Detect which cell encompasses the target text, then output its [X, Y] center coordinate. 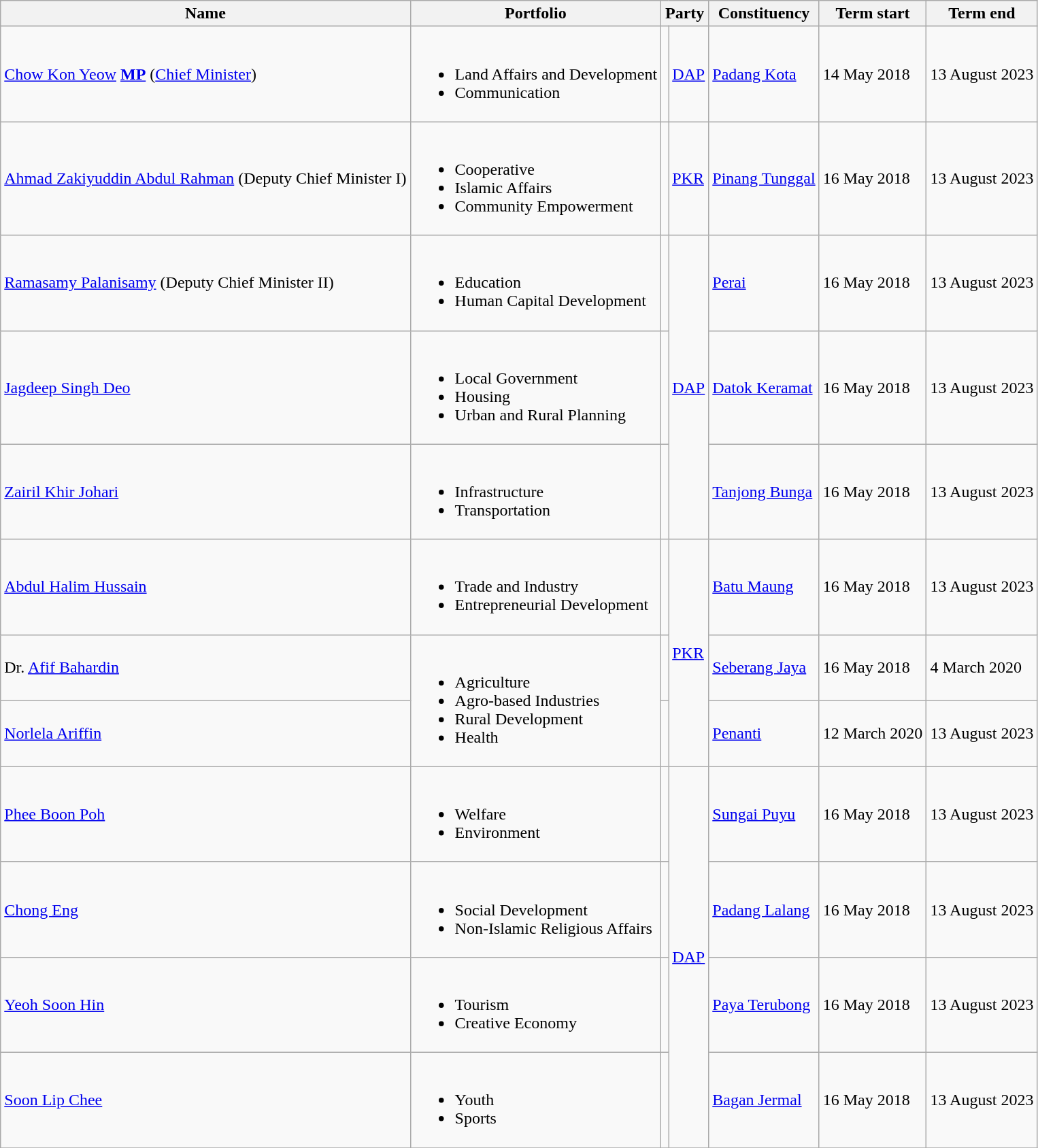
Soon Lip Chee [205, 1100]
Batu Maung [764, 587]
Padang Kota [764, 74]
Phee Boon Poh [205, 814]
Perai [764, 283]
Bagan Jermal [764, 1100]
Yeoh Soon Hin [205, 1004]
TourismCreative Economy [536, 1004]
Jagdeep Singh Deo [205, 388]
Trade and IndustryEntrepreneurial Development [536, 587]
Pinang Tunggal [764, 178]
Sungai Puyu [764, 814]
Dr. Afif Bahardin [205, 668]
Datok Keramat [764, 388]
Portfolio [536, 14]
Tanjong Bunga [764, 492]
YouthSports [536, 1100]
AgricultureAgro-based IndustriesRural DevelopmentHealth [536, 700]
Abdul Halim Hussain [205, 587]
Penanti [764, 733]
Land Affairs and DevelopmentCommunication [536, 74]
12 March 2020 [873, 733]
WelfareEnvironment [536, 814]
14 May 2018 [873, 74]
Ramasamy Palanisamy (Deputy Chief Minister II) [205, 283]
Term end [982, 14]
EducationHuman Capital Development [536, 283]
Seberang Jaya [764, 668]
Local GovernmentHousingUrban and Rural Planning [536, 388]
Paya Terubong [764, 1004]
Party [685, 14]
Padang Lalang [764, 909]
InfrastructureTransportation [536, 492]
Zairil Khir Johari [205, 492]
Ahmad Zakiyuddin Abdul Rahman (Deputy Chief Minister I) [205, 178]
Chow Kon Yeow MP (Chief Minister) [205, 74]
Social DevelopmentNon-Islamic Religious Affairs [536, 909]
Chong Eng [205, 909]
Norlela Ariffin [205, 733]
Constituency [764, 14]
CooperativeIslamic AffairsCommunity Empowerment [536, 178]
4 March 2020 [982, 668]
Name [205, 14]
Term start [873, 14]
